Locate the cell with the specified text and output its [x, y] center coordinate. 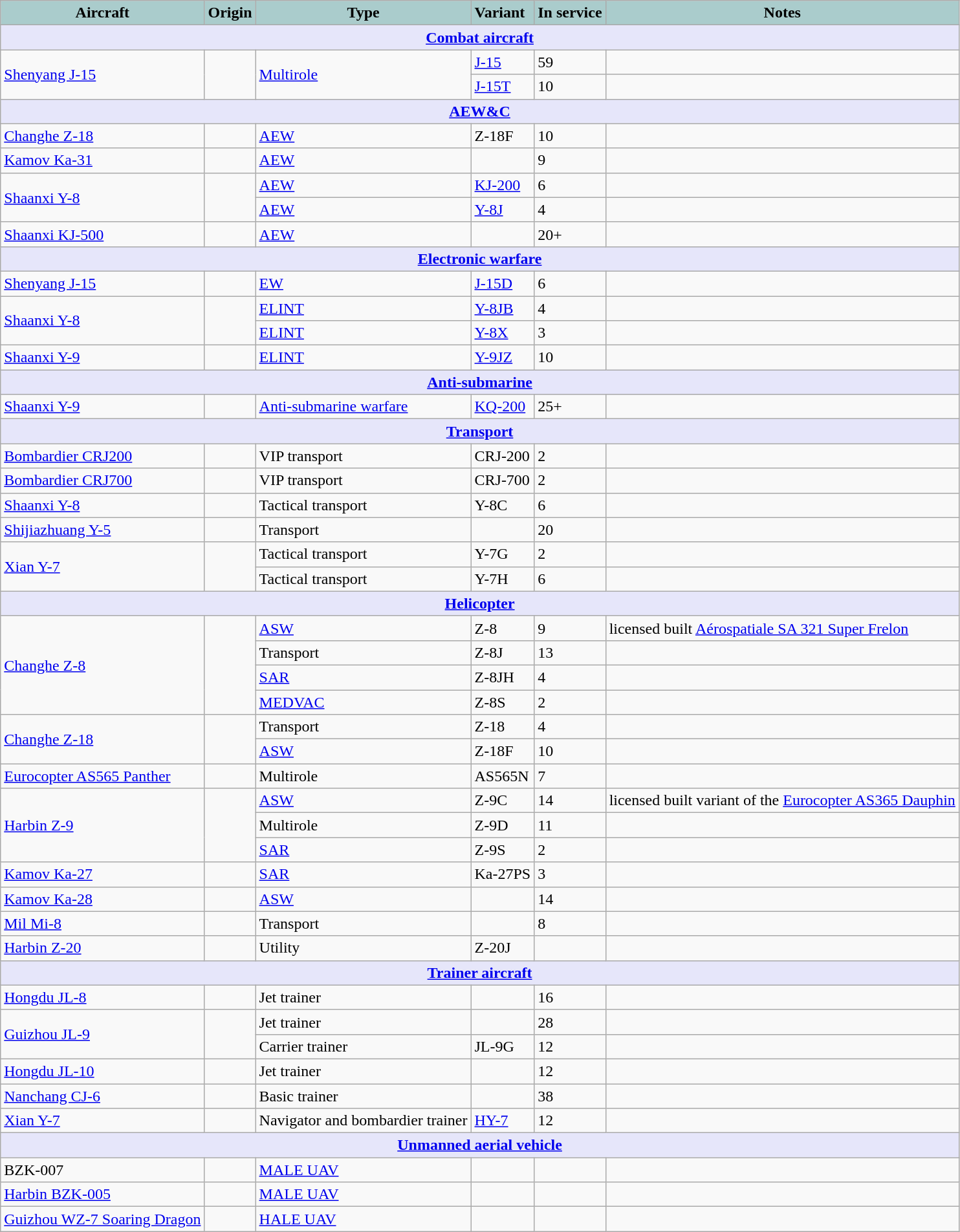
Z-18 [503, 727]
Harbin BZK-005 [102, 1194]
In service [570, 13]
Combat aircraft [480, 38]
13 [570, 653]
Z-9S [503, 850]
Kamov Ka-27 [102, 874]
Y-9JZ [503, 358]
Mil Mi-8 [102, 924]
JL-9G [503, 1046]
Trainer aircraft [480, 973]
Guizhou JL-9 [102, 1034]
AEW&C [480, 111]
Unmanned aerial vehicle [480, 1145]
Hongdu JL-10 [102, 1071]
Z-8 [503, 628]
J-15 [503, 62]
Bombardier CRJ700 [102, 481]
8 [570, 924]
38 [570, 1096]
Z-20J [503, 948]
J-15T [503, 87]
25+ [570, 407]
Bombardier CRJ200 [102, 456]
EW [364, 283]
28 [570, 1022]
HALE UAV [364, 1219]
Notes [782, 13]
Electronic warfare [480, 259]
Shaanxi KJ-500 [102, 234]
KQ-200 [503, 407]
Variant [503, 13]
Z-9D [503, 825]
Harbin Z-20 [102, 948]
Nanchang CJ-6 [102, 1096]
Z-8JH [503, 677]
20+ [570, 234]
Shijiazhuang Y-5 [102, 530]
Z-8J [503, 653]
Basic trainer [364, 1096]
Y-8X [503, 333]
Y-8J [503, 210]
BZK-007 [102, 1170]
Y-8C [503, 505]
Navigator and bombardier trainer [364, 1121]
Anti-submarine warfare [364, 407]
MEDVAC [364, 702]
Hongdu JL-8 [102, 997]
Harbin Z-9 [102, 825]
Anti-submarine [480, 382]
Changhe Z-8 [102, 665]
Guizhou WZ-7 Soaring Dragon [102, 1219]
licensed built Aérospatiale SA 321 Super Frelon [782, 628]
Origin [230, 13]
Aircraft [102, 13]
HY-7 [503, 1121]
Ka-27PS [503, 874]
CRJ-200 [503, 456]
20 [570, 530]
Kamov Ka-31 [102, 160]
Y-7G [503, 554]
Z-8S [503, 702]
Utility [364, 948]
AS565N [503, 776]
Type [364, 13]
CRJ-700 [503, 481]
J-15D [503, 283]
Y-7H [503, 579]
11 [570, 825]
Carrier trainer [364, 1046]
16 [570, 997]
Z-9C [503, 801]
Helicopter [480, 603]
59 [570, 62]
Y-8JB [503, 308]
7 [570, 776]
KJ-200 [503, 185]
Kamov Ka-28 [102, 899]
Eurocopter AS565 Panther [102, 776]
licensed built variant of the Eurocopter AS365 Dauphin [782, 801]
